Scan for the cell matching the given text and deliver its [X, Y] coordinate at center. 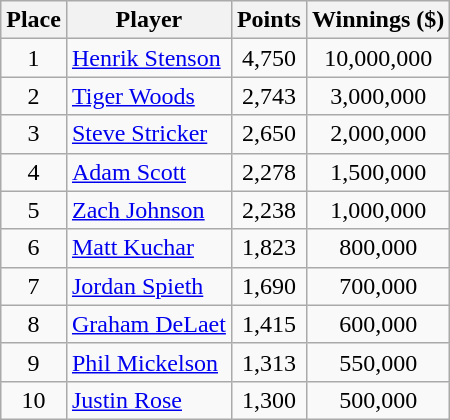
10 [34, 400]
Adam Scott [148, 172]
7 [34, 286]
8 [34, 324]
1,823 [268, 248]
1,000,000 [378, 210]
Player [148, 20]
5 [34, 210]
3,000,000 [378, 96]
2,278 [268, 172]
1,313 [268, 362]
Phil Mickelson [148, 362]
1,300 [268, 400]
9 [34, 362]
Justin Rose [148, 400]
550,000 [378, 362]
Henrik Stenson [148, 58]
500,000 [378, 400]
700,000 [378, 286]
1,690 [268, 286]
2,238 [268, 210]
4 [34, 172]
2,650 [268, 134]
6 [34, 248]
3 [34, 134]
Steve Stricker [148, 134]
4,750 [268, 58]
2 [34, 96]
2,000,000 [378, 134]
Place [34, 20]
800,000 [378, 248]
2,743 [268, 96]
Graham DeLaet [148, 324]
Winnings ($) [378, 20]
1 [34, 58]
1,500,000 [378, 172]
10,000,000 [378, 58]
1,415 [268, 324]
Matt Kuchar [148, 248]
600,000 [378, 324]
Zach Johnson [148, 210]
Jordan Spieth [148, 286]
Tiger Woods [148, 96]
Points [268, 20]
